Identify which cell holds the provided text, then report its [x, y] central coordinate. 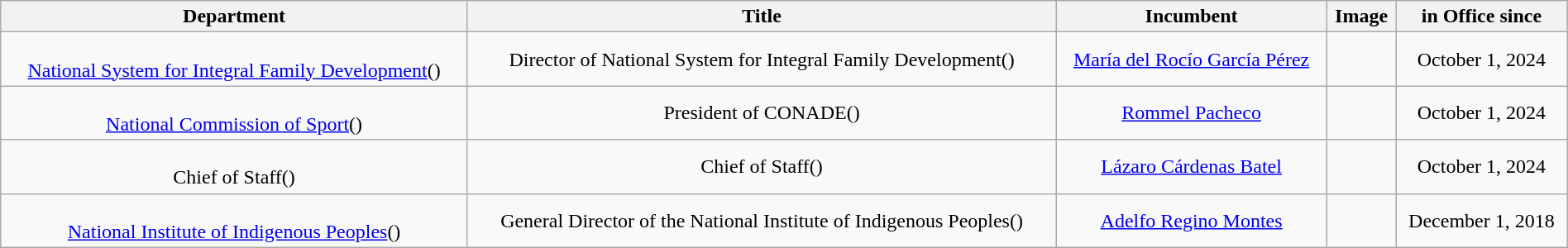
Lázaro Cárdenas Batel [1192, 167]
Director of National System for Integral Family Development() [761, 60]
Title [761, 17]
National System for Integral Family Development() [235, 60]
Incumbent [1192, 17]
President of CONADE() [761, 112]
Rommel Pacheco [1192, 112]
December 1, 2018 [1482, 220]
in Office since [1482, 17]
National Commission of Sport() [235, 112]
María del Rocío García Pérez [1192, 60]
Image [1361, 17]
National Institute of Indigenous Peoples() [235, 220]
General Director of the National Institute of Indigenous Peoples() [761, 220]
Adelfo Regino Montes [1192, 220]
Department [235, 17]
